Identify which cell holds the provided text, then report its [x, y] central coordinate. 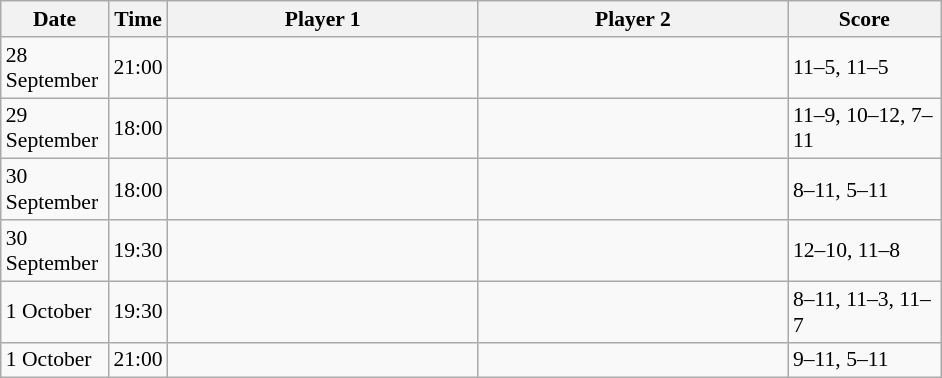
8–11, 11–3, 11–7 [864, 312]
Player 1 [323, 19]
Time [138, 19]
Date [55, 19]
29 September [55, 128]
Player 2 [633, 19]
11–5, 11–5 [864, 68]
8–11, 5–11 [864, 190]
28 September [55, 68]
12–10, 11–8 [864, 250]
9–11, 5–11 [864, 360]
11–9, 10–12, 7–11 [864, 128]
Score [864, 19]
